Capture the cell that displays the provided text and extract its (X, Y) central coordinate. 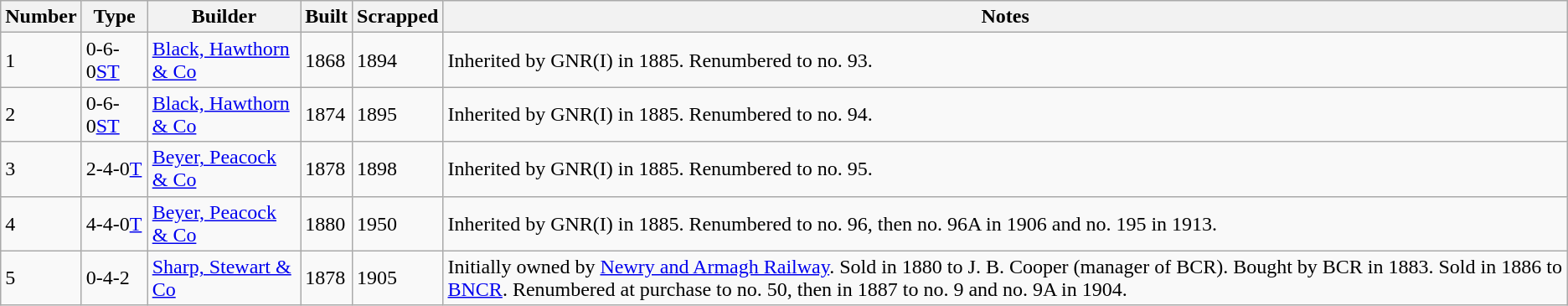
Inherited by GNR(I) in 1885. Renumbered to no. 93. (1005, 60)
1874 (327, 114)
Inherited by GNR(I) in 1885. Renumbered to no. 95. (1005, 169)
4-4-0T (114, 223)
1895 (398, 114)
1950 (398, 223)
Number (41, 17)
1905 (398, 278)
1898 (398, 169)
Inherited by GNR(I) in 1885. Renumbered to no. 96, then no. 96A in 1906 and no. 195 in 1913. (1005, 223)
5 (41, 278)
0-4-2 (114, 278)
Type (114, 17)
1 (41, 60)
1868 (327, 60)
1894 (398, 60)
2 (41, 114)
2-4-0T (114, 169)
Notes (1005, 17)
Scrapped (398, 17)
1880 (327, 223)
3 (41, 169)
Builder (224, 17)
4 (41, 223)
Sharp, Stewart & Co (224, 278)
Inherited by GNR(I) in 1885. Renumbered to no. 94. (1005, 114)
Built (327, 17)
